Identify which cell holds the provided text, then report its (x, y) central coordinate. 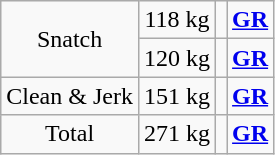
Clean & Jerk (70, 96)
120 kg (176, 58)
Total (70, 134)
151 kg (176, 96)
118 kg (176, 20)
271 kg (176, 134)
Snatch (70, 39)
